Identify which cell holds the provided text, then report its [x, y] central coordinate. 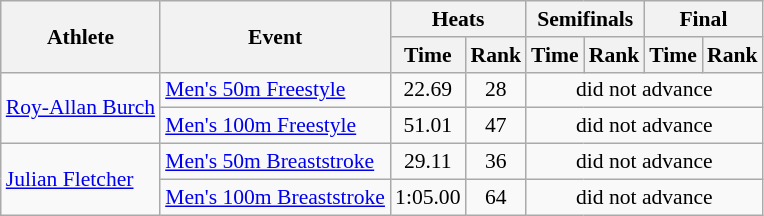
1:05.00 [428, 197]
Semifinals [585, 19]
Athlete [80, 36]
Men's 50m Freestyle [275, 90]
Men's 100m Freestyle [275, 126]
Heats [458, 19]
Men's 100m Breaststroke [275, 197]
Julian Fletcher [80, 180]
Men's 50m Breaststroke [275, 162]
22.69 [428, 90]
51.01 [428, 126]
Final [703, 19]
47 [496, 126]
64 [496, 197]
Roy-Allan Burch [80, 108]
36 [496, 162]
28 [496, 90]
Event [275, 36]
29.11 [428, 162]
